Provide the [x, y] coordinate of the cell's center where the given text is located.  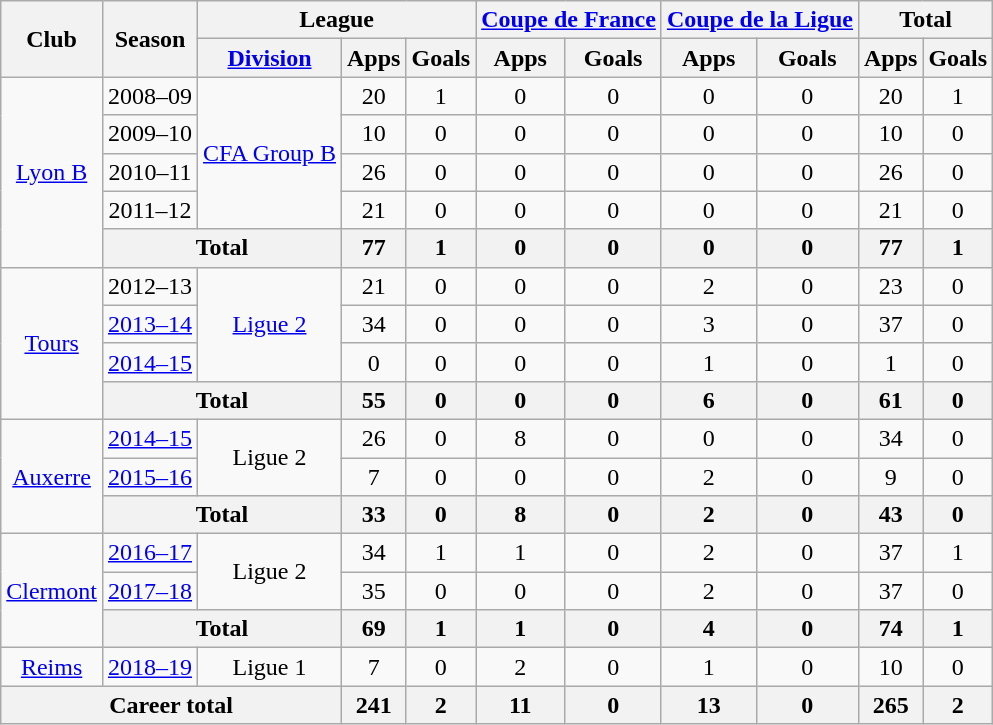
Lyon B [52, 172]
Tours [52, 343]
Coupe de la Ligue [760, 20]
11 [520, 705]
74 [890, 629]
2018–19 [150, 667]
3 [708, 324]
61 [890, 400]
6 [708, 400]
League [337, 20]
2015–16 [150, 477]
2011–12 [150, 210]
Division [270, 58]
2016–17 [150, 553]
69 [374, 629]
2009–10 [150, 134]
265 [890, 705]
2013–14 [150, 324]
2017–18 [150, 591]
Coupe de France [569, 20]
Auxerre [52, 476]
33 [374, 515]
35 [374, 591]
2010–11 [150, 172]
4 [708, 629]
Club [52, 39]
CFA Group B [270, 153]
23 [890, 286]
Clermont [52, 591]
55 [374, 400]
2012–13 [150, 286]
Reims [52, 667]
241 [374, 705]
Career total [172, 705]
13 [708, 705]
Ligue 1 [270, 667]
2008–09 [150, 96]
9 [890, 477]
Season [150, 39]
43 [890, 515]
